Output the (x, y) coordinate of the center of the cell containing the given text.  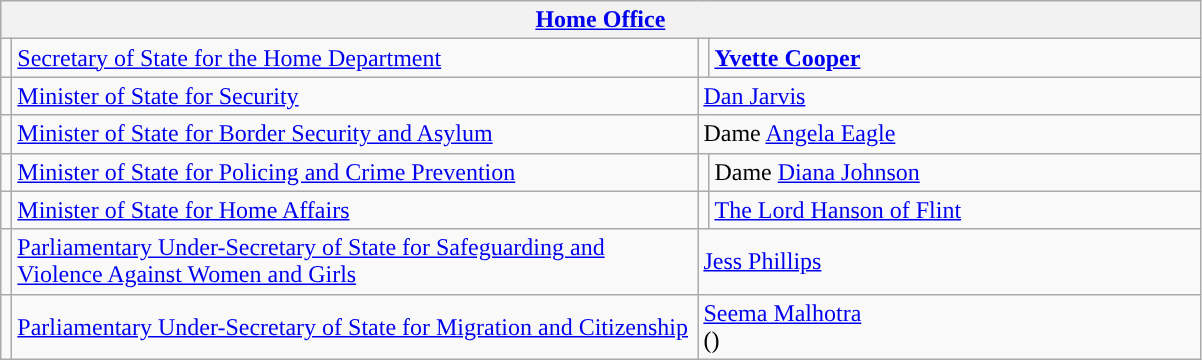
Minister of State for Home Affairs (355, 210)
Parliamentary Under-Secretary of State for Migration and Citizenship (355, 326)
Parliamentary Under-Secretary of State for Safeguarding and Violence Against Women and Girls (355, 262)
Dan Jarvis (949, 96)
Minister of State for Policing and Crime Prevention (355, 172)
Seema Malhotra() (949, 326)
The Lord Hanson of Flint (954, 210)
Minister of State for Security (355, 96)
Secretary of State for the Home Department (355, 58)
Minister of State for Border Security and Asylum (355, 134)
Yvette Cooper (954, 58)
Home Office (600, 20)
Dame Diana Johnson (954, 172)
Jess Phillips (949, 262)
Dame Angela Eagle (949, 134)
